Find where the given text appears and provide that cell's center as (X, Y) coordinate. 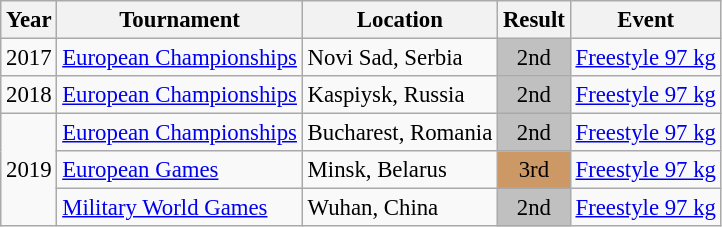
2018 (29, 95)
Year (29, 20)
Tournament (180, 20)
European Games (180, 170)
2017 (29, 58)
Location (400, 20)
Event (646, 20)
Wuhan, China (400, 208)
Kaspiysk, Russia (400, 95)
Result (534, 20)
Novi Sad, Serbia (400, 58)
Military World Games (180, 208)
Bucharest, Romania (400, 133)
Minsk, Belarus (400, 170)
2019 (29, 170)
3rd (534, 170)
